Pinpoint the cell where the given text exists, returning its (X, Y) midpoint coordinate. 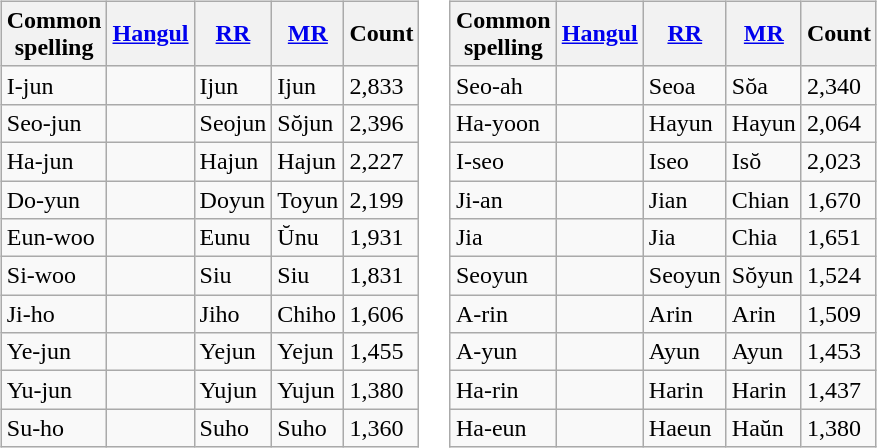
Doyun (233, 199)
Toyun (308, 199)
Seo-jun (54, 123)
1,453 (838, 352)
Ji-ho (54, 314)
1,670 (838, 199)
Ŭnu (308, 238)
Do-yun (54, 199)
Ha-eun (503, 428)
Eunu (233, 238)
1,509 (838, 314)
1,931 (382, 238)
Ha-jun (54, 161)
1,455 (382, 352)
Si-woo (54, 276)
1,831 (382, 276)
Haŭn (764, 428)
A-yun (503, 352)
Chia (764, 238)
Chian (764, 199)
Ye-jun (54, 352)
Ji-an (503, 199)
Isŏ (764, 161)
Seoa (684, 85)
Haeun (684, 428)
Seo-ah (503, 85)
Su-ho (54, 428)
2,023 (838, 161)
Ha-yoon (503, 123)
2,833 (382, 85)
Eun-woo (54, 238)
1,606 (382, 314)
I-seo (503, 161)
1,524 (838, 276)
2,396 (382, 123)
2,227 (382, 161)
Iseo (684, 161)
Sŏa (764, 85)
2,199 (382, 199)
1,651 (838, 238)
2,340 (838, 85)
I-jun (54, 85)
A-rin (503, 314)
2,064 (838, 123)
Seojun (233, 123)
Yu-jun (54, 390)
Sŏyun (764, 276)
1,360 (382, 428)
1,437 (838, 390)
Jiho (233, 314)
Ha-rin (503, 390)
Chiho (308, 314)
Sŏjun (308, 123)
Jian (684, 199)
